Scan for the cell matching the given text and deliver its [X, Y] coordinate at center. 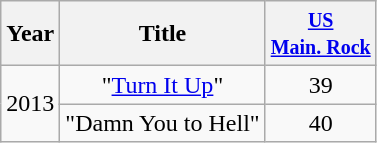
USMain. Rock [320, 34]
2013 [30, 104]
Year [30, 34]
Title [162, 34]
"Turn It Up" [162, 85]
"Damn You to Hell" [162, 123]
40 [320, 123]
39 [320, 85]
